Provide the [x, y] coordinate of the cell's center where the given text is located.  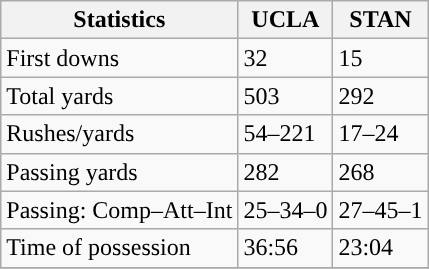
282 [286, 172]
17–24 [380, 134]
32 [286, 58]
First downs [120, 58]
25–34–0 [286, 210]
UCLA [286, 20]
23:04 [380, 248]
Passing yards [120, 172]
15 [380, 58]
268 [380, 172]
36:56 [286, 248]
Time of possession [120, 248]
Statistics [120, 20]
Passing: Comp–Att–Int [120, 210]
503 [286, 96]
27–45–1 [380, 210]
Rushes/yards [120, 134]
292 [380, 96]
Total yards [120, 96]
STAN [380, 20]
54–221 [286, 134]
